For the text-containing cell, return its midpoint in [x, y] coordinate format. 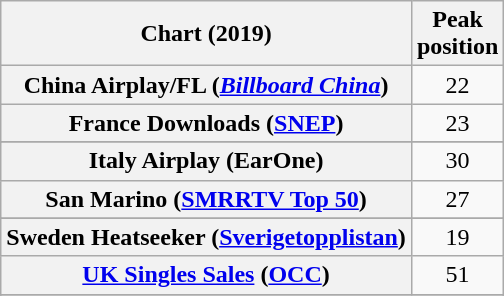
China Airplay/FL (Billboard China) [206, 85]
30 [457, 161]
Sweden Heatseeker (Sverigetopplistan) [206, 237]
UK Singles Sales (OCC) [206, 275]
Peakposition [457, 34]
France Downloads (SNEP) [206, 123]
San Marino (SMRRTV Top 50) [206, 199]
19 [457, 237]
Italy Airplay (EarOne) [206, 161]
Chart (2019) [206, 34]
23 [457, 123]
27 [457, 199]
22 [457, 85]
51 [457, 275]
